Capture the cell that displays the provided text and extract its [X, Y] central coordinate. 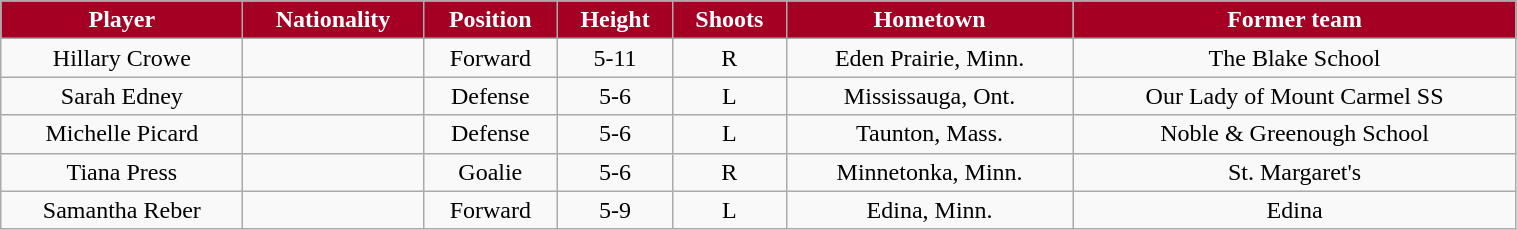
Edina, Minn. [930, 210]
Samantha Reber [122, 210]
Taunton, Mass. [930, 134]
Tiana Press [122, 172]
Mississauga, Ont. [930, 96]
Height [614, 20]
Our Lady of Mount Carmel SS [1294, 96]
Hillary Crowe [122, 58]
The Blake School [1294, 58]
Position [490, 20]
Edina [1294, 210]
Shoots [730, 20]
Minnetonka, Minn. [930, 172]
St. Margaret's [1294, 172]
5-11 [614, 58]
Goalie [490, 172]
Michelle Picard [122, 134]
Former team [1294, 20]
Nationality [333, 20]
5-9 [614, 210]
Player [122, 20]
Sarah Edney [122, 96]
Noble & Greenough School [1294, 134]
Hometown [930, 20]
Eden Prairie, Minn. [930, 58]
